Extract the (x, y) coordinate from the center of the cell holding the provided text.  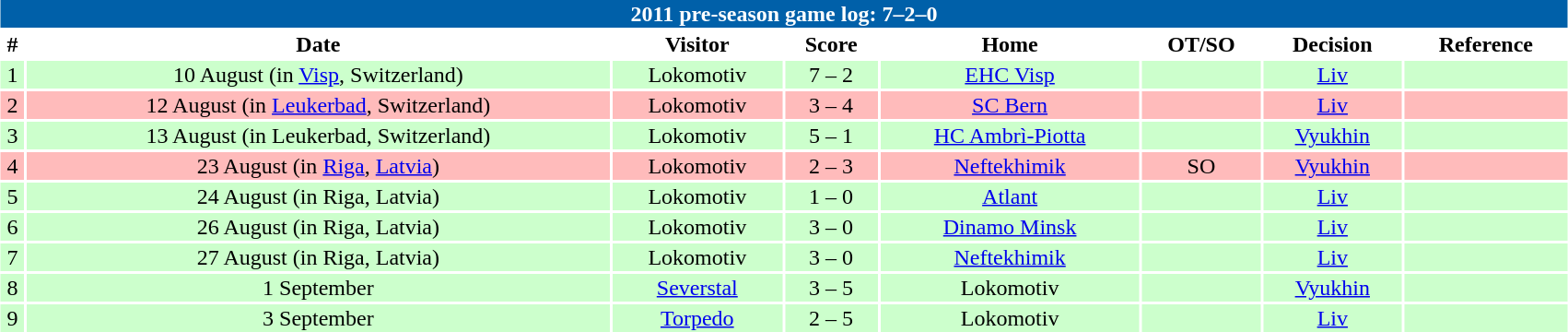
Reference (1487, 44)
5 – 1 (831, 136)
5 (13, 196)
1 – 0 (831, 196)
SC Bern (1010, 105)
HC Ambrì-Piotta (1010, 136)
7 – 2 (831, 75)
9 (13, 318)
Home (1010, 44)
3 – 4 (831, 105)
Dinamo Minsk (1010, 227)
Severstal (697, 288)
Visitor (697, 44)
SO (1201, 166)
# (13, 44)
12 August (in Leukerbad, Switzerland) (319, 105)
7 (13, 257)
8 (13, 288)
3 – 5 (831, 288)
Decision (1332, 44)
13 August (in Leukerbad, Switzerland) (319, 136)
Score (831, 44)
27 August (in Riga, Latvia) (319, 257)
10 August (in Visp, Switzerland) (319, 75)
3 September (319, 318)
1 (13, 75)
Date (319, 44)
2 – 5 (831, 318)
6 (13, 227)
2 – 3 (831, 166)
2 (13, 105)
1 September (319, 288)
2011 pre-season game log: 7–2–0 (784, 14)
Atlant (1010, 196)
4 (13, 166)
EHC Visp (1010, 75)
24 August (in Riga, Latvia) (319, 196)
3 (13, 136)
OT/SO (1201, 44)
26 August (in Riga, Latvia) (319, 227)
23 August (in Riga, Latvia) (319, 166)
Torpedo (697, 318)
